Provide the [x, y] coordinate of the cell's center where the given text is located.  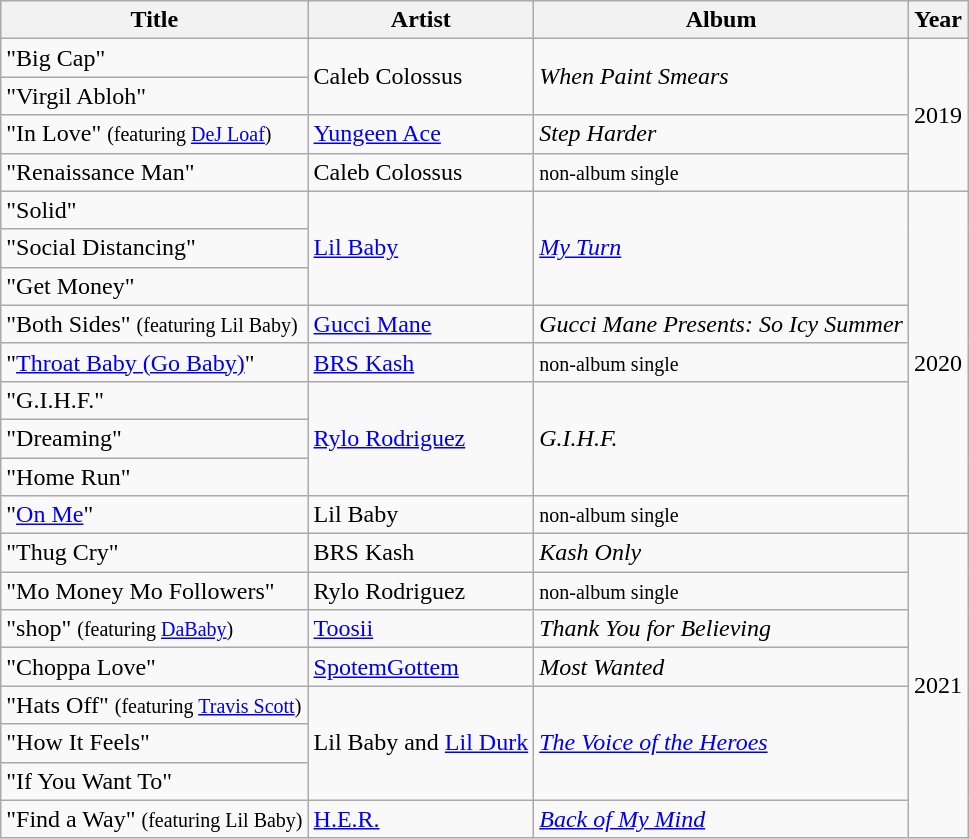
Kash Only [722, 553]
Step Harder [722, 134]
"Throat Baby (Go Baby)" [154, 362]
"Big Cap" [154, 58]
"Thug Cry" [154, 553]
"Both Sides" (featuring Lil Baby) [154, 324]
Gucci Mane [421, 324]
My Turn [722, 248]
Yungeen Ace [421, 134]
"Home Run" [154, 477]
"Get Money" [154, 286]
"Mo Money Mo Followers" [154, 591]
"Virgil Abloh" [154, 96]
"Choppa Love" [154, 667]
Lil Baby and Lil Durk [421, 743]
"If You Want To" [154, 781]
"How It Feels" [154, 743]
2020 [938, 362]
2019 [938, 115]
G.I.H.F. [722, 438]
2021 [938, 686]
"Renaissance Man" [154, 172]
The Voice of the Heroes [722, 743]
"Dreaming" [154, 438]
"shop" (featuring DaBaby) [154, 629]
"G.I.H.F." [154, 400]
"Solid" [154, 210]
SpotemGottem [421, 667]
Most Wanted [722, 667]
"Hats Off" (featuring Travis Scott) [154, 705]
"On Me" [154, 515]
Album [722, 20]
"In Love" (featuring DeJ Loaf) [154, 134]
Thank You for Believing [722, 629]
"Find a Way" (featuring Lil Baby) [154, 819]
Back of My Mind [722, 819]
"Social Distancing" [154, 248]
Title [154, 20]
Year [938, 20]
When Paint Smears [722, 77]
H.E.R. [421, 819]
Toosii [421, 629]
Gucci Mane Presents: So Icy Summer [722, 324]
Artist [421, 20]
